Determine the [x, y] coordinate at the center of the cell enclosing the given text.  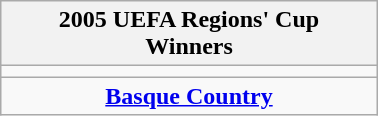
Basque Country [189, 96]
2005 UEFA Regions' CupWinners [189, 34]
